For the text-containing cell, return its midpoint in [X, Y] coordinate format. 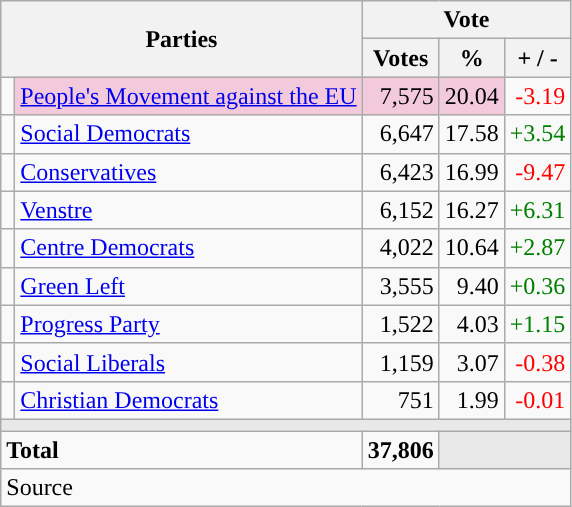
17.58 [472, 134]
-9.47 [538, 172]
-3.19 [538, 96]
Conservatives [188, 172]
Votes [400, 58]
+3.54 [538, 134]
Centre Democrats [188, 248]
Progress Party [188, 324]
1,159 [400, 362]
People's Movement against the EU [188, 96]
Vote [466, 20]
Christian Democrats [188, 400]
1.99 [472, 400]
4.03 [472, 324]
751 [400, 400]
Source [286, 488]
Total [182, 449]
3,555 [400, 286]
37,806 [400, 449]
% [472, 58]
-0.38 [538, 362]
3.07 [472, 362]
4,022 [400, 248]
6,647 [400, 134]
20.04 [472, 96]
-0.01 [538, 400]
10.64 [472, 248]
+1.15 [538, 324]
+6.31 [538, 210]
6,152 [400, 210]
Parties [182, 39]
16.99 [472, 172]
+0.36 [538, 286]
9.40 [472, 286]
16.27 [472, 210]
6,423 [400, 172]
Venstre [188, 210]
Social Democrats [188, 134]
7,575 [400, 96]
Social Liberals [188, 362]
+2.87 [538, 248]
+ / - [538, 58]
Green Left [188, 286]
1,522 [400, 324]
